Provide the [X, Y] coordinate of the cell's center where the given text is located.  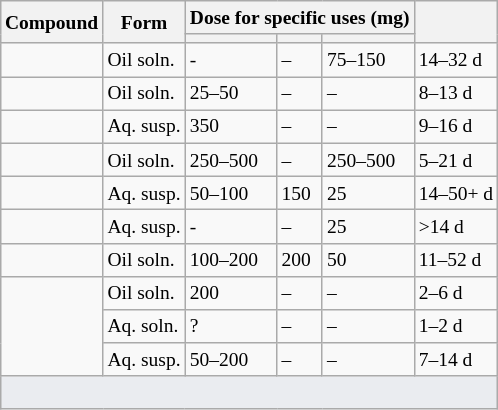
1–2 d [456, 326]
50 [368, 260]
Compound [51, 22]
11–52 d [456, 260]
5–21 d [456, 160]
9–16 d [456, 126]
Dose for specific uses (mg) [300, 18]
150 [300, 192]
? [231, 326]
7–14 d [456, 360]
14–32 d [456, 60]
2–6 d [456, 292]
50–200 [231, 360]
8–13 d [456, 94]
25–50 [231, 94]
50–100 [231, 192]
14–50+ d [456, 192]
100–200 [231, 260]
75–150 [368, 60]
350 [231, 126]
Form [144, 22]
>14 d [456, 226]
Aq. soln. [144, 326]
